Output the [X, Y] coordinate of the center of the cell containing the given text.  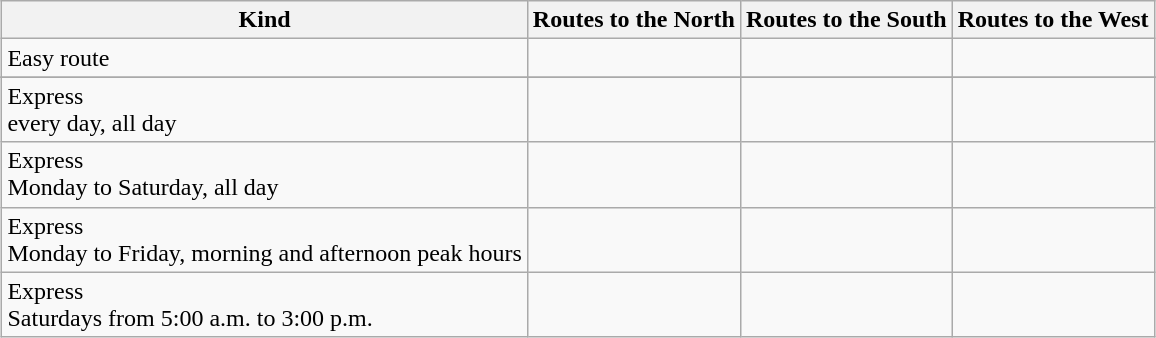
Routes to the North [634, 20]
ExpressSaturdays from 5:00 a.m. to 3:00 p.m. [264, 304]
Easy route [264, 58]
ExpressMonday to Friday, morning and afternoon peak hours [264, 240]
Kind [264, 20]
ExpressMonday to Saturday, all day [264, 174]
Expressevery day, all day [264, 110]
Routes to the South [846, 20]
Routes to the West [1053, 20]
